Determine the [x, y] coordinate at the center of the cell enclosing the given text.  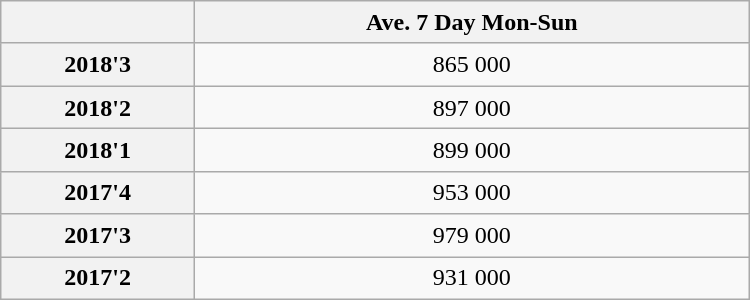
2017'4 [98, 192]
2017'2 [98, 278]
897 000 [472, 108]
2017'3 [98, 236]
979 000 [472, 236]
2018'1 [98, 150]
2018'3 [98, 64]
Ave. 7 Day Mon-Sun [472, 22]
899 000 [472, 150]
931 000 [472, 278]
2018'2 [98, 108]
953 000 [472, 192]
865 000 [472, 64]
